Identify which cell holds the provided text, then report its (X, Y) central coordinate. 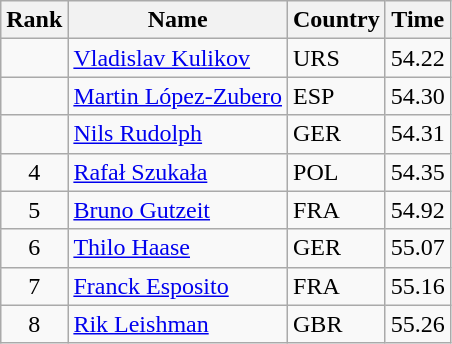
Bruno Gutzeit (178, 210)
Rafał Szukała (178, 172)
Time (418, 20)
Thilo Haase (178, 248)
Country (337, 20)
Rank (34, 20)
54.35 (418, 172)
Vladislav Kulikov (178, 58)
POL (337, 172)
55.07 (418, 248)
5 (34, 210)
Franck Esposito (178, 286)
55.16 (418, 286)
54.92 (418, 210)
54.30 (418, 96)
7 (34, 286)
6 (34, 248)
54.31 (418, 134)
Martin López-Zubero (178, 96)
Rik Leishman (178, 324)
Nils Rudolph (178, 134)
Name (178, 20)
55.26 (418, 324)
URS (337, 58)
8 (34, 324)
GBR (337, 324)
4 (34, 172)
54.22 (418, 58)
ESP (337, 96)
